Provide the (X, Y) coordinate of the cell's center where the given text is located.  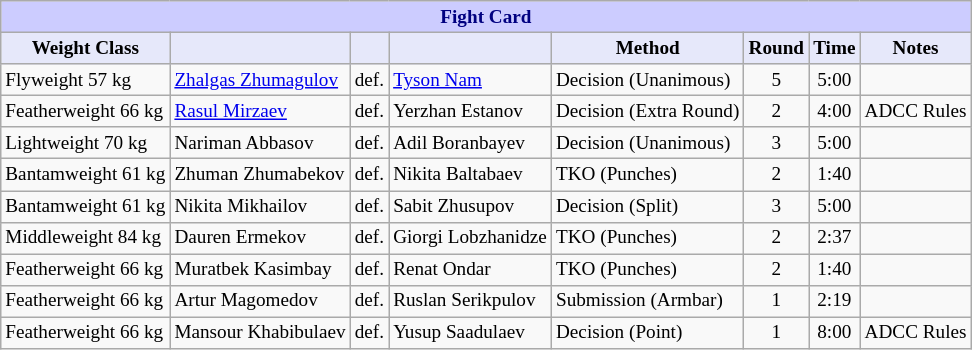
Submission (Armbar) (648, 301)
Decision (Extra Round) (648, 111)
5 (776, 80)
Ruslan Serikpulov (470, 301)
Notes (916, 48)
Decision (Split) (648, 206)
Yerzhan Estanov (470, 111)
Dauren Ermekov (260, 238)
Lightweight 70 kg (86, 143)
Sabit Zhusupov (470, 206)
Zhalgas Zhumagulov (260, 80)
2:19 (834, 301)
Nikita Mikhailov (260, 206)
4:00 (834, 111)
Mansour Khabibulaev (260, 333)
8:00 (834, 333)
Yusup Saadulaev (470, 333)
Artur Magomedov (260, 301)
Time (834, 48)
Fight Card (486, 17)
Tyson Nam (470, 80)
Giorgi Lobzhanidze (470, 238)
Round (776, 48)
Decision (Point) (648, 333)
2:37 (834, 238)
Nariman Abbasov (260, 143)
Weight Class (86, 48)
Method (648, 48)
Muratbek Kasimbay (260, 270)
Adil Boranbayev (470, 143)
Middleweight 84 kg (86, 238)
Zhuman Zhumabekov (260, 175)
Renat Ondar (470, 270)
Flyweight 57 kg (86, 80)
Nikita Baltabaev (470, 175)
Rasul Mirzaev (260, 111)
